Scan for the cell matching the given text and deliver its (x, y) coordinate at center. 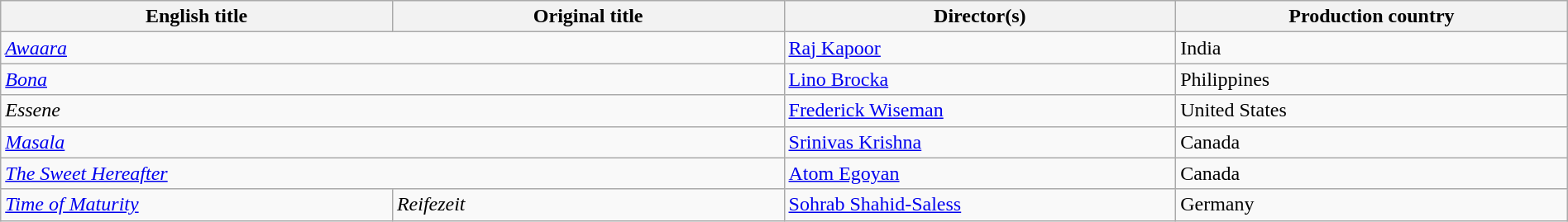
Frederick Wiseman (980, 111)
Reifezeit (588, 205)
Lino Brocka (980, 79)
Sohrab Shahid-Saless (980, 205)
Atom Egoyan (980, 173)
Director(s) (980, 17)
Srinivas Krishna (980, 142)
Essene (392, 111)
Raj Kapoor (980, 48)
Masala (392, 142)
Time of Maturity (197, 205)
India (1372, 48)
Awaara (392, 48)
Philippines (1372, 79)
Bona (392, 79)
United States (1372, 111)
English title (197, 17)
The Sweet Hereafter (392, 173)
Germany (1372, 205)
Production country (1372, 17)
Original title (588, 17)
